Scan for the cell matching the given text and deliver its [x, y] coordinate at center. 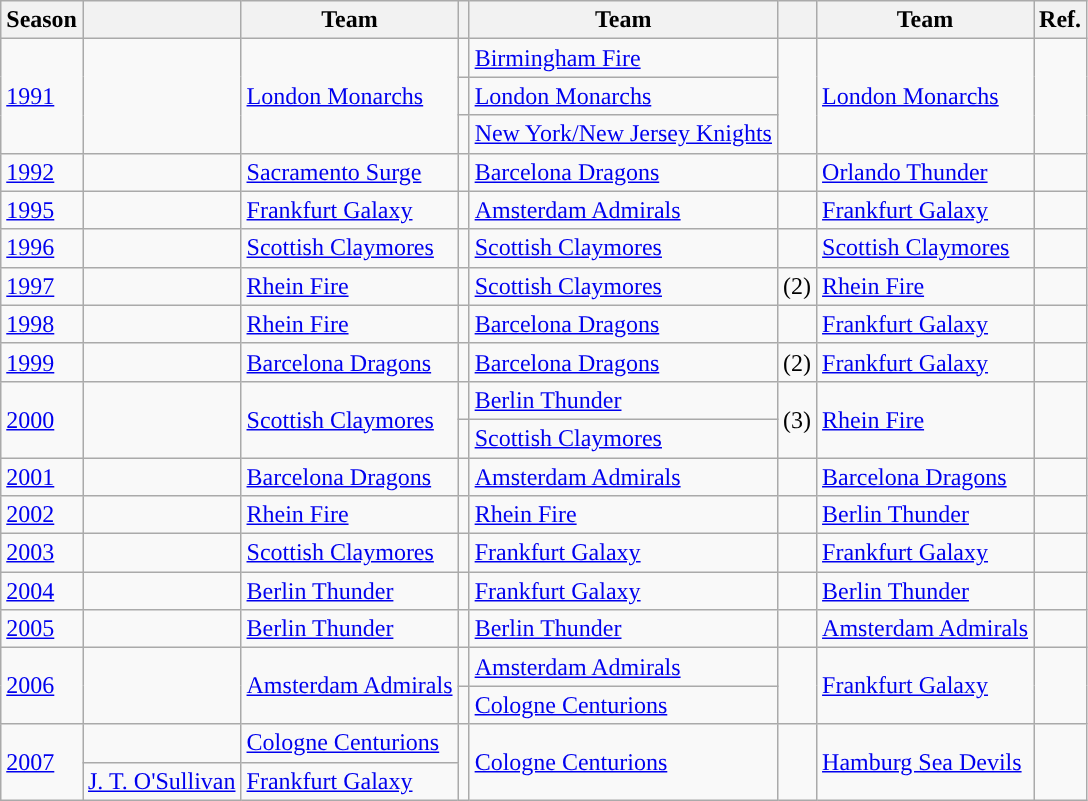
Sacramento Surge [350, 172]
2005 [42, 629]
1995 [42, 210]
1997 [42, 286]
Birmingham Fire [623, 58]
Orlando Thunder [926, 172]
Ref. [1060, 20]
2003 [42, 553]
2007 [42, 762]
1991 [42, 96]
2006 [42, 686]
2000 [42, 419]
2004 [42, 591]
(3) [796, 419]
1998 [42, 324]
J. T. O'Sullivan [162, 781]
New York/New Jersey Knights [623, 134]
Hamburg Sea Devils [926, 762]
1999 [42, 362]
Season [42, 20]
2001 [42, 477]
1992 [42, 172]
2002 [42, 515]
1996 [42, 248]
